For the text-containing cell, return its midpoint in [X, Y] coordinate format. 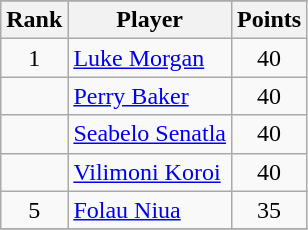
Perry Baker [150, 96]
1 [34, 58]
35 [270, 210]
Vilimoni Koroi [150, 172]
5 [34, 210]
Rank [34, 20]
Player [150, 20]
Luke Morgan [150, 58]
Folau Niua [150, 210]
Points [270, 20]
Seabelo Senatla [150, 134]
